Pinpoint the cell where the given text exists, returning its (x, y) midpoint coordinate. 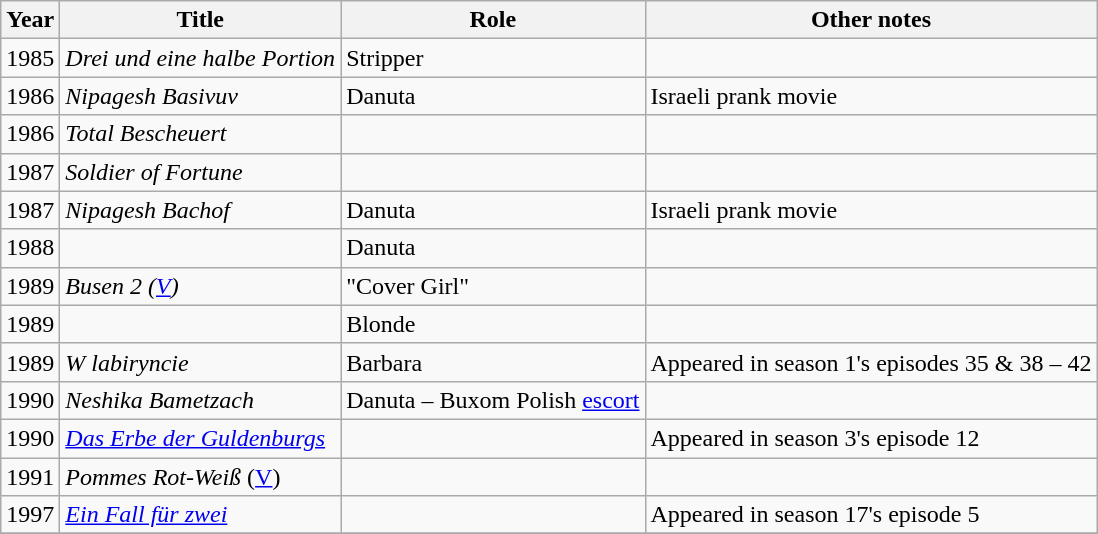
Drei und eine halbe Portion (200, 58)
Year (30, 20)
W labiryncie (200, 362)
Title (200, 20)
Busen 2 (V) (200, 286)
Nipagesh Bachof (200, 210)
Appeared in season 17's episode 5 (871, 515)
Danuta – Buxom Polish escort (493, 400)
"Cover Girl" (493, 286)
Stripper (493, 58)
1988 (30, 248)
Appeared in season 1's episodes 35 & 38 – 42 (871, 362)
Total Bescheuert (200, 134)
Neshika Bametzach (200, 400)
Blonde (493, 324)
Nipagesh Basivuv (200, 96)
Pommes Rot-Weiß (V) (200, 477)
1997 (30, 515)
1991 (30, 477)
Ein Fall für zwei (200, 515)
Other notes (871, 20)
Barbara (493, 362)
1985 (30, 58)
Role (493, 20)
Appeared in season 3's episode 12 (871, 438)
Das Erbe der Guldenburgs (200, 438)
Soldier of Fortune (200, 172)
